Detect which cell encompasses the target text, then output its (x, y) center coordinate. 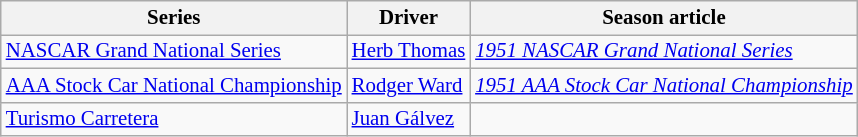
Driver (409, 18)
Season article (664, 18)
1951 AAA Stock Car National Championship (664, 85)
Herb Thomas (409, 51)
Rodger Ward (409, 85)
AAA Stock Car National Championship (174, 85)
NASCAR Grand National Series (174, 51)
Juan Gálvez (409, 119)
1951 NASCAR Grand National Series (664, 51)
Series (174, 18)
Turismo Carretera (174, 119)
